Pinpoint the cell where the given text exists, returning its (x, y) midpoint coordinate. 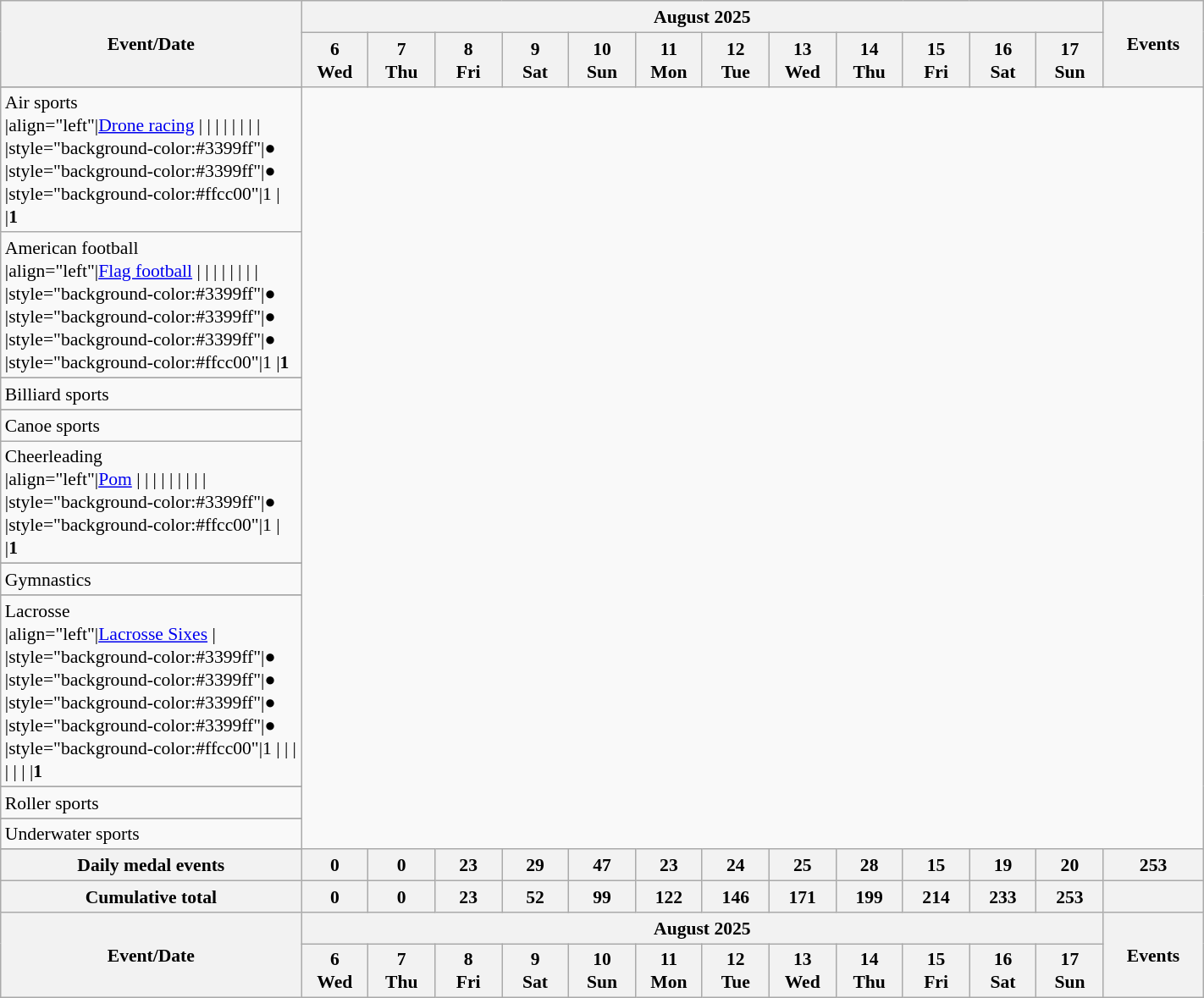
Underwater sports (151, 833)
99 (603, 896)
171 (803, 896)
28 (869, 865)
Cheerleading|align="left"|Pom | | | | | | | | | |style="background-color:#3399ff"|● |style="background-color:#ffcc00"|1 | |1 (151, 501)
Gymnastics (151, 579)
Daily medal events (151, 865)
Roller sports (151, 802)
146 (735, 896)
29 (535, 865)
25 (803, 865)
Billiard sports (151, 393)
52 (535, 896)
233 (1002, 896)
Cumulative total (151, 896)
19 (1002, 865)
24 (735, 865)
199 (869, 896)
15 (936, 865)
Canoe sports (151, 425)
47 (603, 865)
122 (669, 896)
214 (936, 896)
20 (1070, 865)
